Locate the cell with the specified text and output its (x, y) center coordinate. 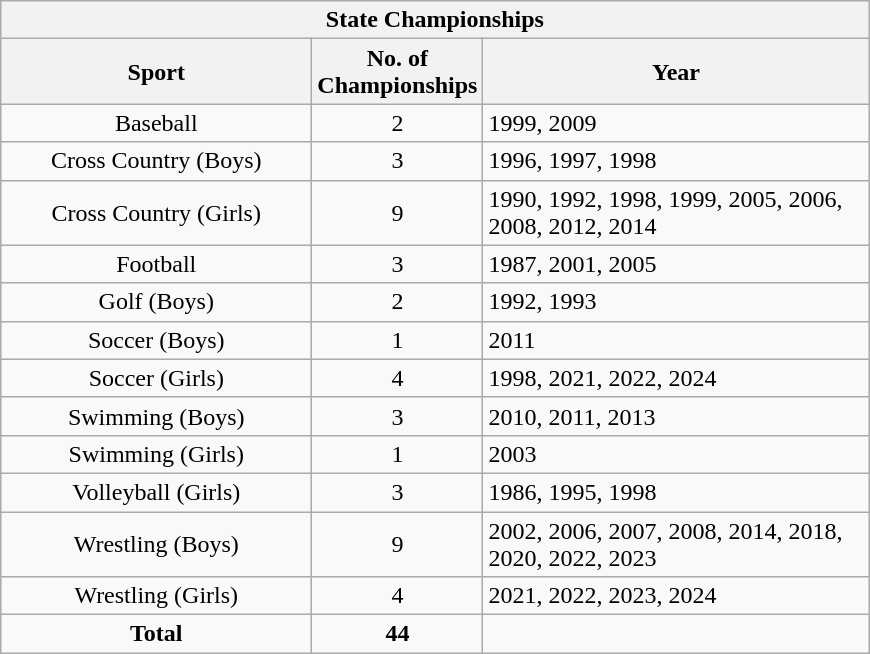
State Championships (435, 20)
Sport (156, 72)
Soccer (Boys) (156, 340)
Swimming (Boys) (156, 416)
Baseball (156, 123)
Year (676, 72)
Cross Country (Boys) (156, 161)
Football (156, 264)
1992, 1993 (676, 302)
1996, 1997, 1998 (676, 161)
1987, 2001, 2005 (676, 264)
1998, 2021, 2022, 2024 (676, 378)
2003 (676, 454)
1999, 2009 (676, 123)
Swimming (Girls) (156, 454)
Volleyball (Girls) (156, 492)
No. of Championships (398, 72)
2002, 2006, 2007, 2008, 2014, 2018, 2020, 2022, 2023 (676, 544)
2021, 2022, 2023, 2024 (676, 596)
Wrestling (Boys) (156, 544)
Total (156, 634)
Wrestling (Girls) (156, 596)
1986, 1995, 1998 (676, 492)
Soccer (Girls) (156, 378)
Cross Country (Girls) (156, 212)
Golf (Boys) (156, 302)
44 (398, 634)
2010, 2011, 2013 (676, 416)
2011 (676, 340)
1990, 1992, 1998, 1999, 2005, 2006, 2008, 2012, 2014 (676, 212)
